Extract the [x, y] coordinate from the center of the cell holding the provided text.  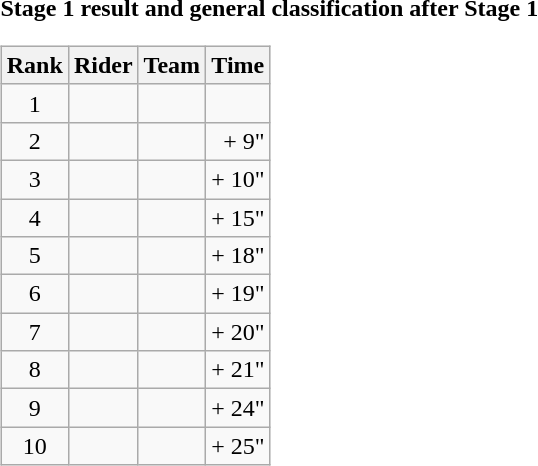
8 [34, 370]
+ 15" [238, 217]
Rider [103, 65]
Time [238, 65]
+ 19" [238, 294]
+ 21" [238, 370]
2 [34, 141]
9 [34, 408]
Team [172, 65]
+ 25" [238, 446]
6 [34, 294]
+ 24" [238, 408]
10 [34, 446]
4 [34, 217]
+ 9" [238, 141]
+ 18" [238, 256]
7 [34, 332]
+ 10" [238, 179]
3 [34, 179]
5 [34, 256]
+ 20" [238, 332]
1 [34, 103]
Rank [34, 65]
